Locate the cell with the specified text and output its (X, Y) center coordinate. 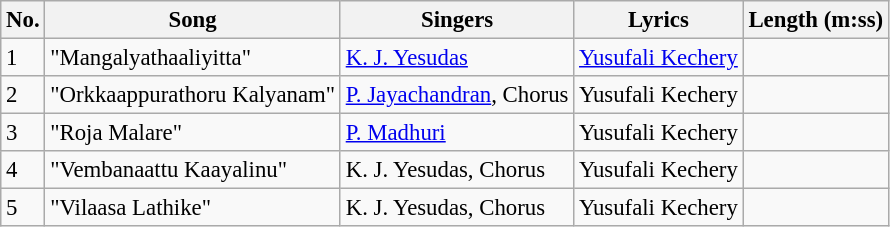
"Mangalyathaaliyitta" (193, 58)
Length (m:ss) (816, 20)
Singers (456, 20)
3 (23, 133)
Lyrics (658, 20)
"Orkkaappurathoru Kalyanam" (193, 95)
1 (23, 58)
4 (23, 170)
"Vembanaattu Kaayalinu" (193, 170)
5 (23, 208)
"Roja Malare" (193, 133)
P. Madhuri (456, 133)
"Vilaasa Lathike" (193, 208)
No. (23, 20)
2 (23, 95)
Song (193, 20)
K. J. Yesudas (456, 58)
P. Jayachandran, Chorus (456, 95)
